Pinpoint the cell where the given text exists, returning its (X, Y) midpoint coordinate. 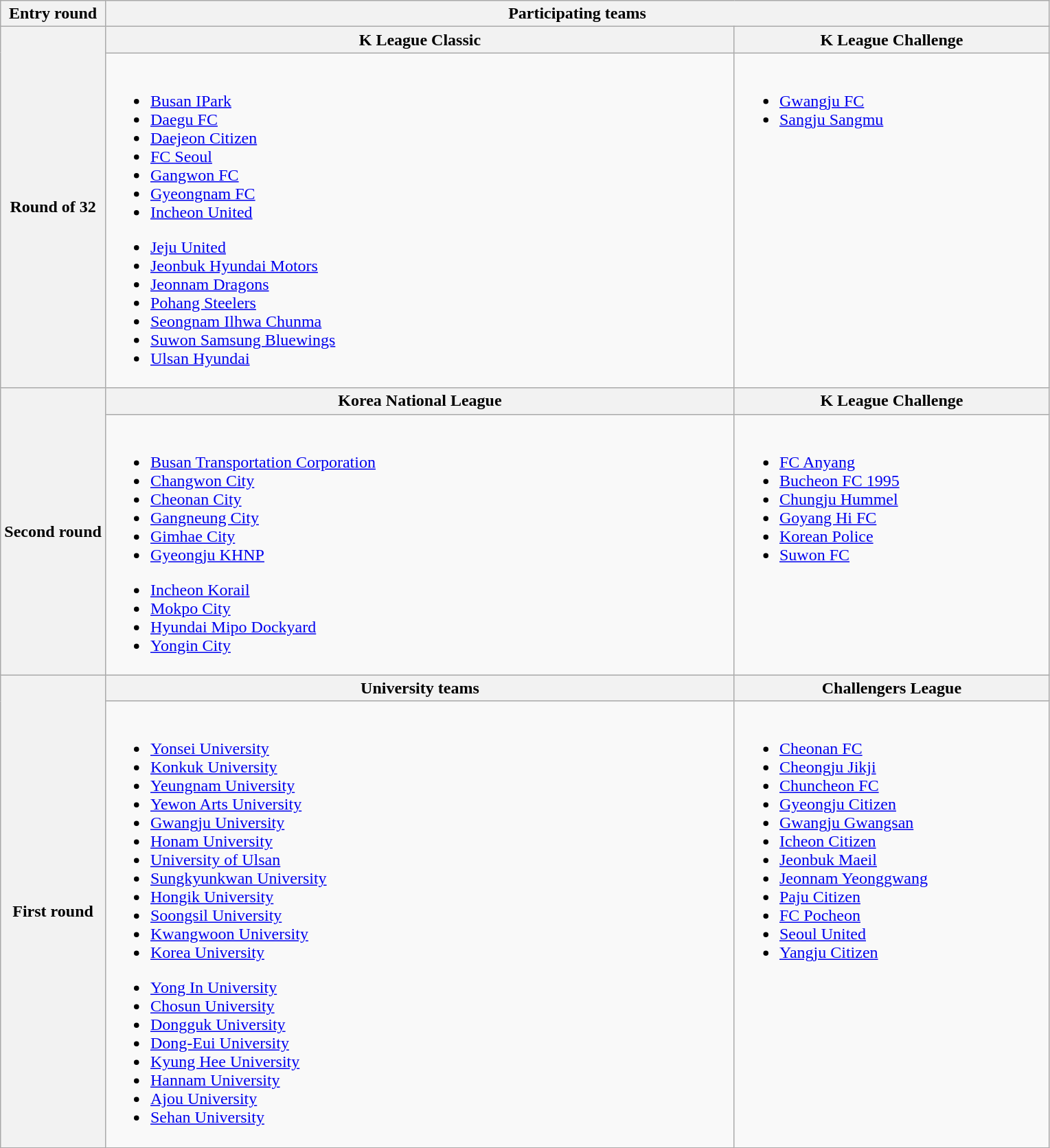
Korea National League (420, 401)
Second round (54, 531)
Round of 32 (54, 207)
Participating teams (577, 14)
Gwangju FCSangju Sangmu (891, 220)
University teams (420, 688)
First round (54, 911)
Entry round (54, 14)
Challengers League (891, 688)
FC AnyangBucheon FC 1995Chungju HummelGoyang Hi FCKorean PoliceSuwon FC (891, 544)
K League Classic (420, 40)
